Determine the [x, y] coordinate at the center of the cell enclosing the given text.  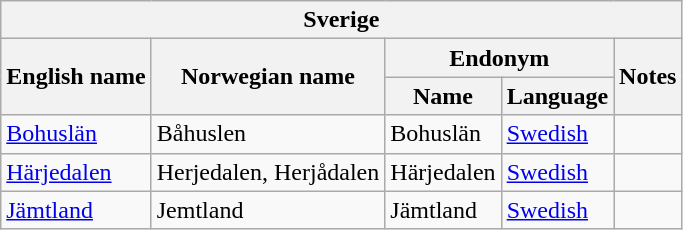
Båhuslen [268, 134]
Norwegian name [268, 77]
Herjedalen, Herjådalen [268, 172]
Jemtland [268, 210]
English name [76, 77]
Notes [648, 77]
Language [557, 96]
Sverige [342, 20]
Endonym [500, 58]
Name [443, 96]
